From the cell containing the given text, extract its center point as (X, Y) coordinate. 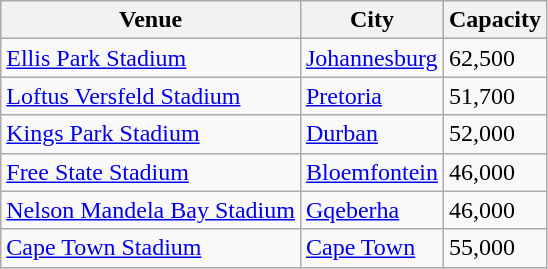
Venue (151, 20)
51,700 (494, 96)
Cape Town (372, 248)
Loftus Versfeld Stadium (151, 96)
Bloemfontein (372, 172)
Durban (372, 134)
City (372, 20)
Kings Park Stadium (151, 134)
Nelson Mandela Bay Stadium (151, 210)
Johannesburg (372, 58)
Pretoria (372, 96)
Capacity (494, 20)
55,000 (494, 248)
52,000 (494, 134)
62,500 (494, 58)
Ellis Park Stadium (151, 58)
Cape Town Stadium (151, 248)
Gqeberha (372, 210)
Free State Stadium (151, 172)
